Detect which cell encompasses the target text, then output its [X, Y] center coordinate. 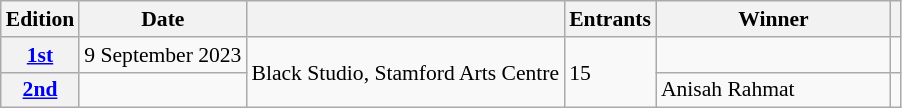
Anisah Rahmat [774, 90]
1st [40, 55]
Date [162, 19]
Winner [774, 19]
2nd [40, 90]
15 [610, 72]
Edition [40, 19]
Entrants [610, 19]
Black Studio, Stamford Arts Centre [405, 72]
9 September 2023 [162, 55]
